Find where the given text appears and provide that cell's center as [X, Y] coordinate. 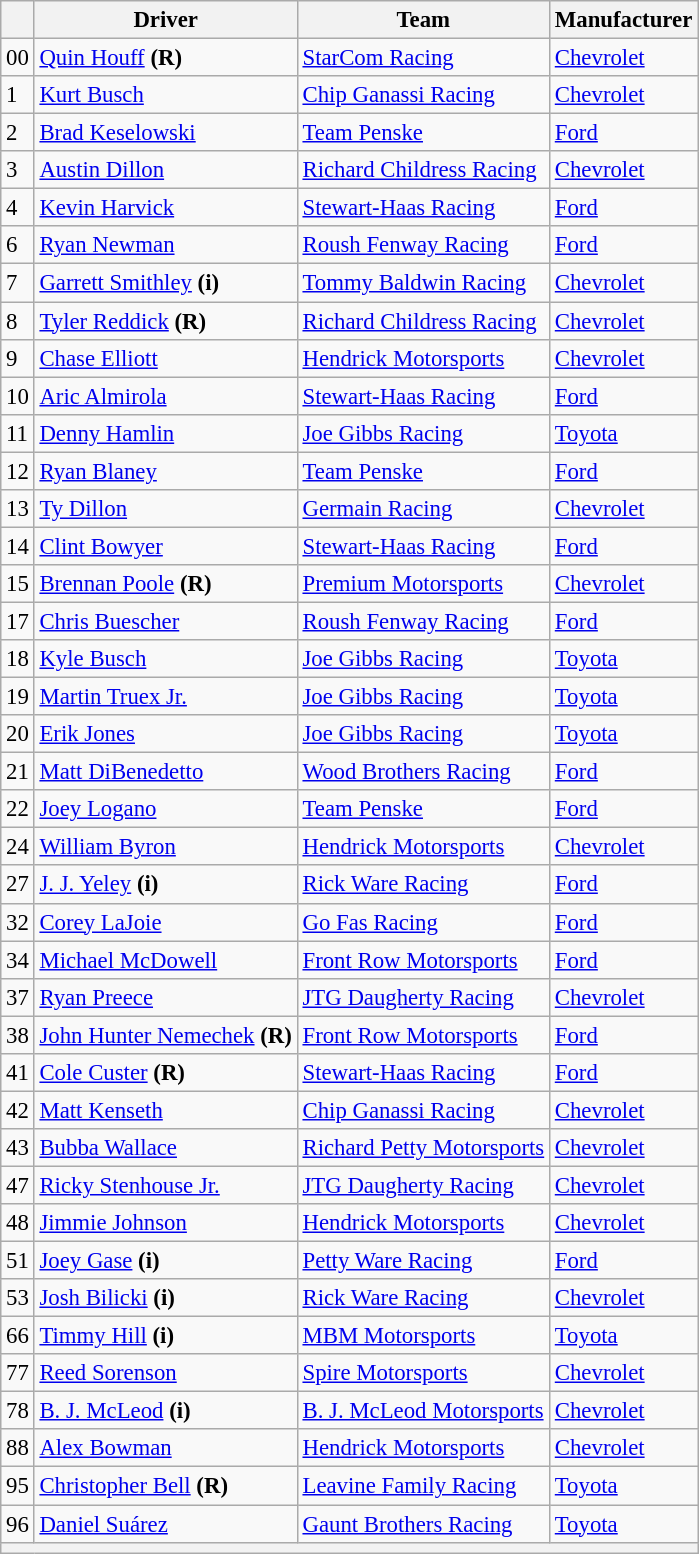
Reed Sorenson [166, 1373]
Go Fas Racing [423, 922]
StarCom Racing [423, 58]
96 [18, 1524]
24 [18, 847]
Gaunt Brothers Racing [423, 1524]
1 [18, 95]
Christopher Bell (R) [166, 1486]
48 [18, 1223]
MBM Motorsports [423, 1336]
66 [18, 1336]
Josh Bilicki (i) [166, 1298]
Corey LaJoie [166, 922]
78 [18, 1411]
9 [18, 358]
Ricky Stenhouse Jr. [166, 1185]
Michael McDowell [166, 960]
Tommy Baldwin Racing [423, 283]
Daniel Suárez [166, 1524]
15 [18, 584]
42 [18, 1110]
Matt Kenseth [166, 1110]
38 [18, 1035]
Aric Almirola [166, 396]
Joey Gase (i) [166, 1261]
18 [18, 659]
6 [18, 245]
Bubba Wallace [166, 1148]
Brennan Poole (R) [166, 584]
3 [18, 170]
53 [18, 1298]
Ryan Newman [166, 245]
77 [18, 1373]
21 [18, 772]
19 [18, 697]
Leavine Family Racing [423, 1486]
Cole Custer (R) [166, 1073]
47 [18, 1185]
Erik Jones [166, 734]
2 [18, 133]
20 [18, 734]
32 [18, 922]
Timmy Hill (i) [166, 1336]
B. J. McLeod (i) [166, 1411]
Tyler Reddick (R) [166, 321]
14 [18, 546]
Chase Elliott [166, 358]
William Byron [166, 847]
4 [18, 208]
B. J. McLeod Motorsports [423, 1411]
Alex Bowman [166, 1449]
Germain Racing [423, 509]
Premium Motorsports [423, 584]
Richard Petty Motorsports [423, 1148]
95 [18, 1486]
Wood Brothers Racing [423, 772]
34 [18, 960]
51 [18, 1261]
7 [18, 283]
Team [423, 20]
Manufacturer [623, 20]
Austin Dillon [166, 170]
Kevin Harvick [166, 208]
Garrett Smithley (i) [166, 283]
17 [18, 621]
13 [18, 509]
37 [18, 997]
Denny Hamlin [166, 433]
Joey Logano [166, 809]
Spire Motorsports [423, 1373]
43 [18, 1148]
11 [18, 433]
Kyle Busch [166, 659]
88 [18, 1449]
22 [18, 809]
8 [18, 321]
Jimmie Johnson [166, 1223]
John Hunter Nemechek (R) [166, 1035]
10 [18, 396]
Ryan Preece [166, 997]
Clint Bowyer [166, 546]
J. J. Yeley (i) [166, 885]
00 [18, 58]
Chris Buescher [166, 621]
12 [18, 471]
Brad Keselowski [166, 133]
Ty Dillon [166, 509]
Petty Ware Racing [423, 1261]
Driver [166, 20]
Martin Truex Jr. [166, 697]
Quin Houff (R) [166, 58]
27 [18, 885]
Ryan Blaney [166, 471]
41 [18, 1073]
Matt DiBenedetto [166, 772]
Kurt Busch [166, 95]
